Output the (x, y) coordinate of the center of the cell containing the given text.  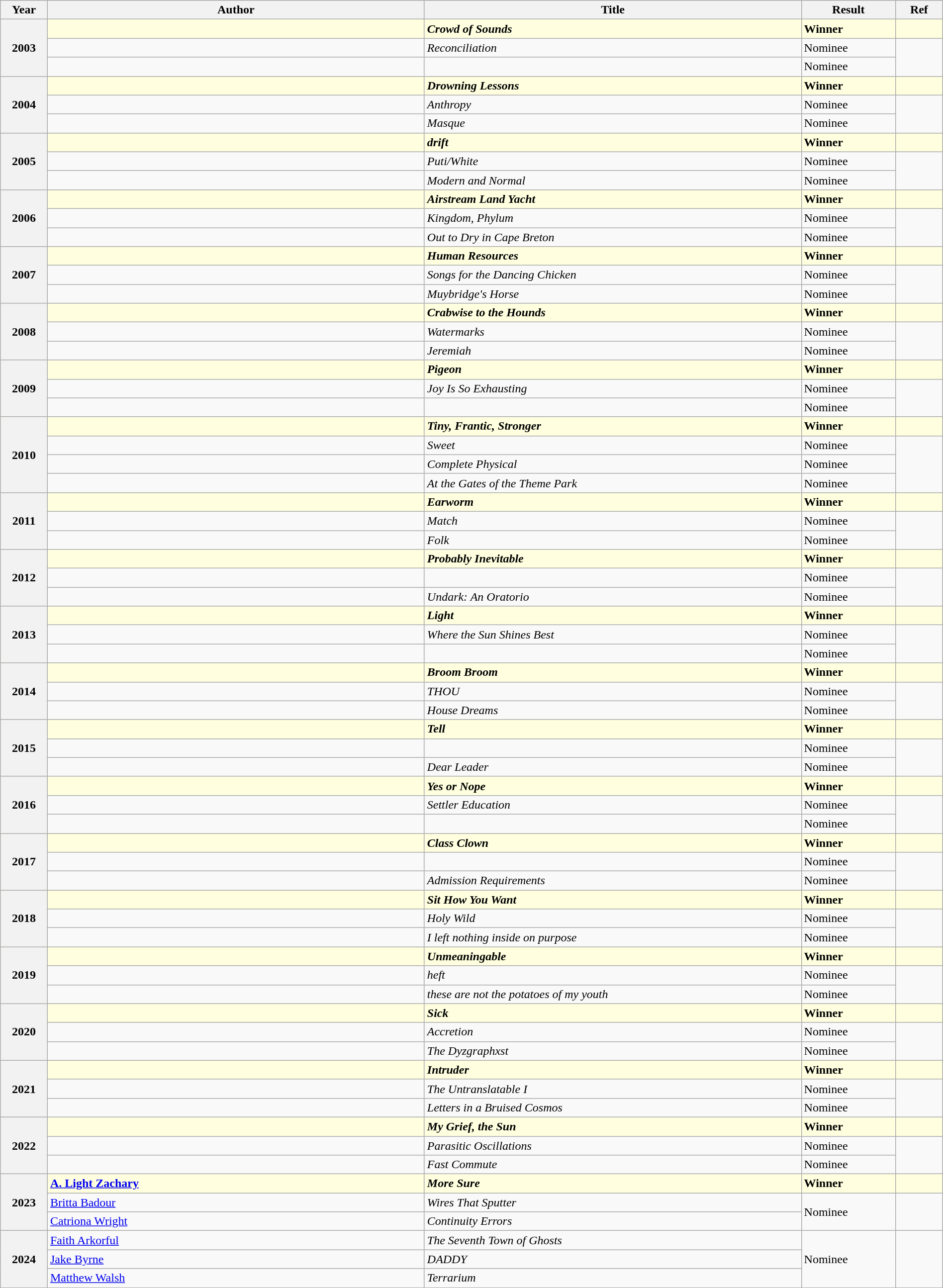
The Seventh Town of Ghosts (613, 1240)
Modern and Normal (613, 180)
Sick (613, 1013)
Light (613, 616)
2010 (24, 455)
Reconciliation (613, 48)
Sit How You Want (613, 900)
Result (849, 10)
Letters in a Bruised Cosmos (613, 1107)
Out to Dry in Cape Breton (613, 237)
House Dreams (613, 710)
Broom Broom (613, 672)
2024 (24, 1259)
Airstream Land Yacht (613, 199)
heft (613, 975)
2004 (24, 104)
2020 (24, 1032)
2022 (24, 1145)
THOU (613, 691)
Where the Sun Shines Best (613, 635)
Unmeaningable (613, 956)
2016 (24, 805)
Fast Commute (613, 1165)
Accretion (613, 1032)
Match (613, 521)
Year (24, 10)
2009 (24, 388)
Crowd of Sounds (613, 29)
Britta Badour (236, 1202)
2023 (24, 1202)
The Untranslatable I (613, 1089)
Jake Byrne (236, 1259)
Jeremiah (613, 351)
Holy Wild (613, 919)
Complete Physical (613, 464)
Folk (613, 540)
2008 (24, 332)
2003 (24, 48)
Drowning Lessons (613, 86)
More Sure (613, 1184)
Puti/White (613, 161)
The Dyzgraphxst (613, 1051)
Terrarium (613, 1278)
At the Gates of the Theme Park (613, 483)
Matthew Walsh (236, 1278)
My Grief, the Sun (613, 1126)
2018 (24, 919)
Joy Is So Exhausting (613, 388)
2011 (24, 521)
2019 (24, 975)
Ref (919, 10)
Faith Arkorful (236, 1240)
Catriona Wright (236, 1221)
Watermarks (613, 332)
2017 (24, 862)
Parasitic Oscillations (613, 1145)
Dear Leader (613, 767)
Kingdom, Phylum (613, 218)
Wires That Sputter (613, 1202)
Earworm (613, 502)
DADDY (613, 1259)
Muybridge's Horse (613, 294)
A. Light Zachary (236, 1184)
2021 (24, 1089)
Continuity Errors (613, 1221)
these are not the potatoes of my youth (613, 994)
2007 (24, 275)
Sweet (613, 445)
Human Resources (613, 256)
2015 (24, 748)
2006 (24, 218)
Songs for the Dancing Chicken (613, 275)
2005 (24, 161)
I left nothing inside on purpose (613, 937)
Masque (613, 123)
Tiny, Frantic, Stronger (613, 426)
Probably Inevitable (613, 559)
Anthropy (613, 104)
Intruder (613, 1070)
2012 (24, 578)
Pigeon (613, 369)
2013 (24, 635)
Title (613, 10)
drift (613, 142)
Yes or Nope (613, 786)
Admission Requirements (613, 881)
Crabwise to the Hounds (613, 313)
2014 (24, 691)
Undark: An Oratorio (613, 597)
Author (236, 10)
Class Clown (613, 843)
Tell (613, 729)
Settler Education (613, 805)
